Return [x, y] of the center of cell containing provided text 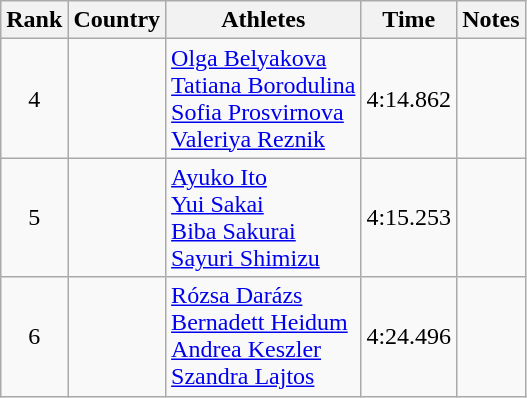
Ayuko Ito Yui Sakai Biba Sakurai Sayuri Shimizu [264, 218]
Country [117, 20]
Athletes [264, 20]
5 [34, 218]
Rank [34, 20]
Olga Belyakova Tatiana Borodulina Sofia Prosvirnova Valeriya Reznik [264, 98]
Notes [491, 20]
Rózsa Darázs Bernadett Heidum Andrea Keszler Szandra Lajtos [264, 336]
4:24.496 [409, 336]
4:15.253 [409, 218]
Time [409, 20]
6 [34, 336]
4 [34, 98]
4:14.862 [409, 98]
